Return the (X, Y) coordinate for the center point of the cell that contains the specified text.  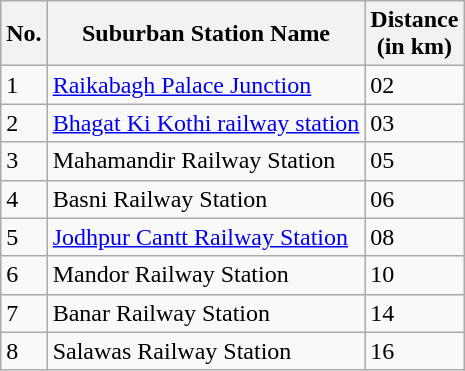
08 (414, 237)
05 (414, 161)
16 (414, 351)
Salawas Railway Station (206, 351)
Basni Railway Station (206, 199)
02 (414, 85)
03 (414, 123)
4 (24, 199)
1 (24, 85)
Mandor Railway Station (206, 275)
10 (414, 275)
5 (24, 237)
Bhagat Ki Kothi railway station (206, 123)
No. (24, 34)
8 (24, 351)
2 (24, 123)
14 (414, 313)
6 (24, 275)
06 (414, 199)
Banar Railway Station (206, 313)
Mahamandir Railway Station (206, 161)
Jodhpur Cantt Railway Station (206, 237)
Raikabagh Palace Junction (206, 85)
3 (24, 161)
Distance(in km) (414, 34)
7 (24, 313)
Suburban Station Name (206, 34)
